Search for the cell housing the specified text and yield its [x, y] center coordinate. 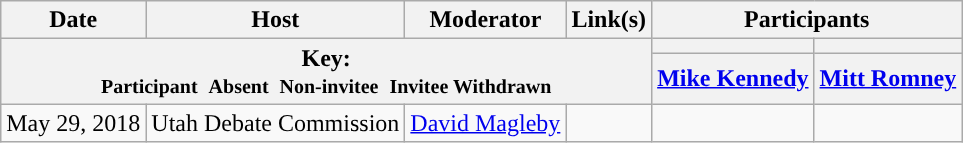
May 29, 2018 [74, 123]
Key: Participant Absent Non-invitee Invitee Withdrawn [326, 72]
David Magleby [486, 123]
Participants [807, 20]
Date [74, 20]
Mike Kennedy [733, 78]
Host [276, 20]
Link(s) [609, 20]
Moderator [486, 20]
Utah Debate Commission [276, 123]
Mitt Romney [888, 78]
